For the text-containing cell, return its midpoint in (X, Y) coordinate format. 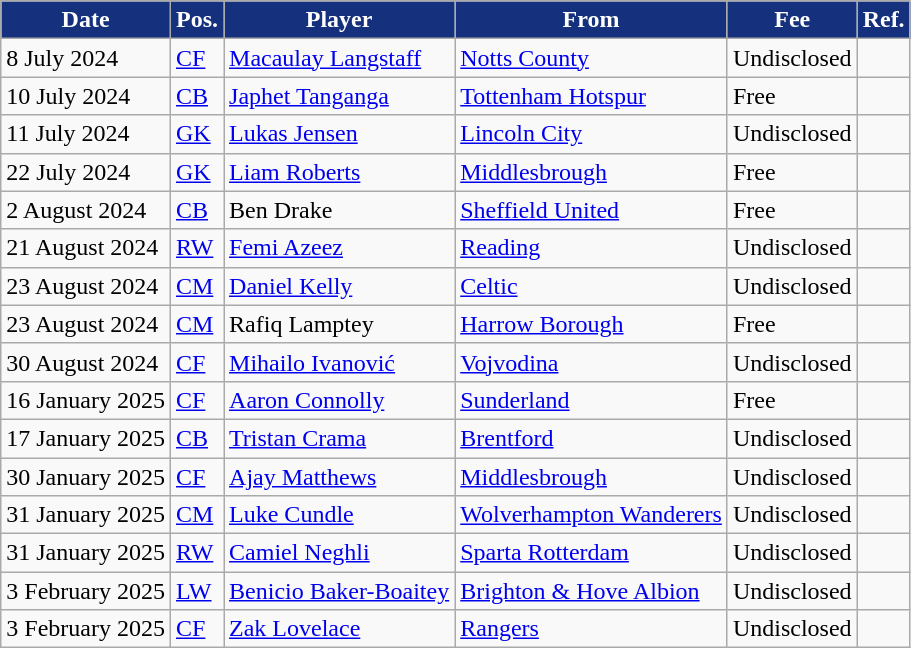
30 August 2024 (86, 362)
Ajay Matthews (340, 477)
Rangers (592, 629)
Sparta Rotterdam (592, 553)
Rafiq Lamptey (340, 324)
Celtic (592, 286)
Reading (592, 248)
Brentford (592, 438)
Player (340, 20)
Sheffield United (592, 210)
LW (196, 591)
Brighton & Hove Albion (592, 591)
Wolverhampton Wanderers (592, 515)
Sunderland (592, 400)
8 July 2024 (86, 58)
Harrow Borough (592, 324)
10 July 2024 (86, 96)
Femi Azeez (340, 248)
Lukas Jensen (340, 134)
Macaulay Langstaff (340, 58)
Benicio Baker-Boaitey (340, 591)
Ben Drake (340, 210)
17 January 2025 (86, 438)
From (592, 20)
16 January 2025 (86, 400)
Ref. (884, 20)
Luke Cundle (340, 515)
Pos. (196, 20)
Camiel Neghli (340, 553)
Lincoln City (592, 134)
Fee (792, 20)
Vojvodina (592, 362)
22 July 2024 (86, 172)
Tottenham Hotspur (592, 96)
Liam Roberts (340, 172)
Date (86, 20)
Tristan Crama (340, 438)
Daniel Kelly (340, 286)
Japhet Tanganga (340, 96)
30 January 2025 (86, 477)
Mihailo Ivanović (340, 362)
Zak Lovelace (340, 629)
Notts County (592, 58)
11 July 2024 (86, 134)
Aaron Connolly (340, 400)
2 August 2024 (86, 210)
21 August 2024 (86, 248)
